Output the [x, y] coordinate of the center of the cell containing the given text.  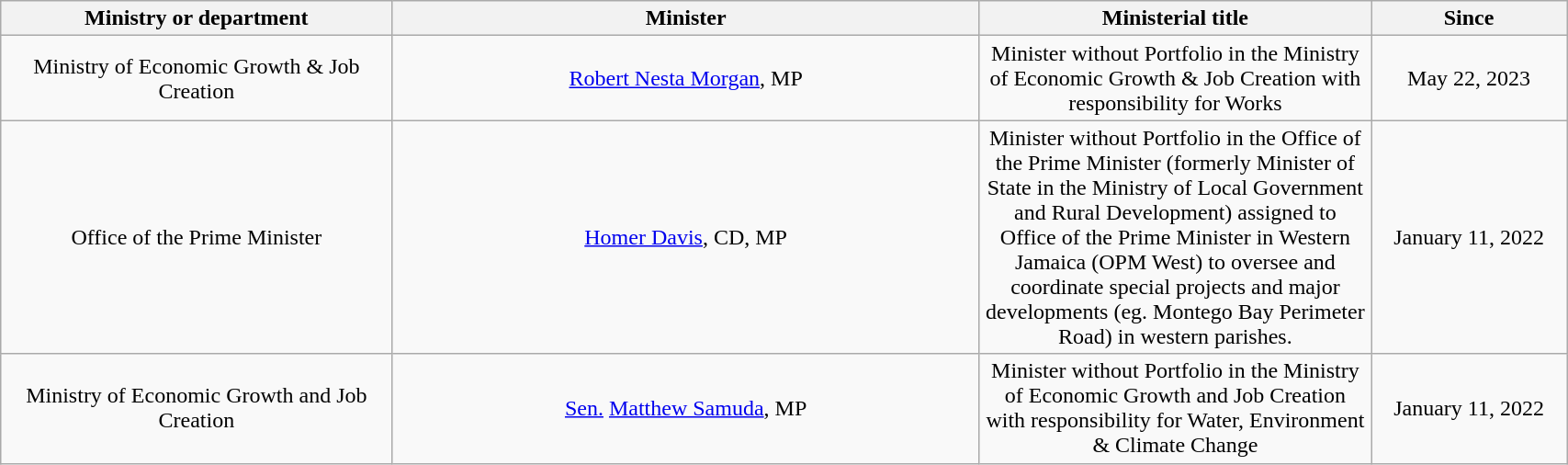
Sen. Matthew Samuda, MP [685, 408]
Homer Davis, CD, MP [685, 237]
Minister [685, 18]
Ministerial title [1175, 18]
Since [1468, 18]
Minister without Portfolio in the Ministry of Economic Growth and Job Creation with responsibility for Water, Environment & Climate Change [1175, 408]
Ministry of Economic Growth & Job Creation [197, 78]
Minister without Portfolio in the Ministry of Economic Growth & Job Creation with responsibility for Works [1175, 78]
Ministry of Economic Growth and Job Creation [197, 408]
Ministry or department [197, 18]
May 22, 2023 [1468, 78]
Office of the Prime Minister [197, 237]
Robert Nesta Morgan, MP [685, 78]
